Search for the cell housing the specified text and yield its (X, Y) center coordinate. 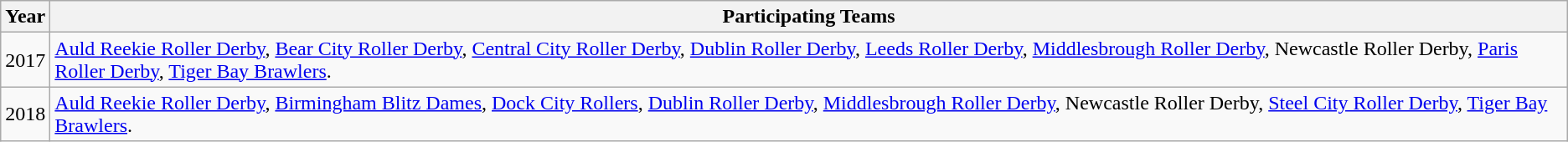
Year (25, 17)
Participating Teams (809, 17)
2017 (25, 60)
2018 (25, 114)
